Determine the [x, y] coordinate at the center of the cell enclosing the given text.  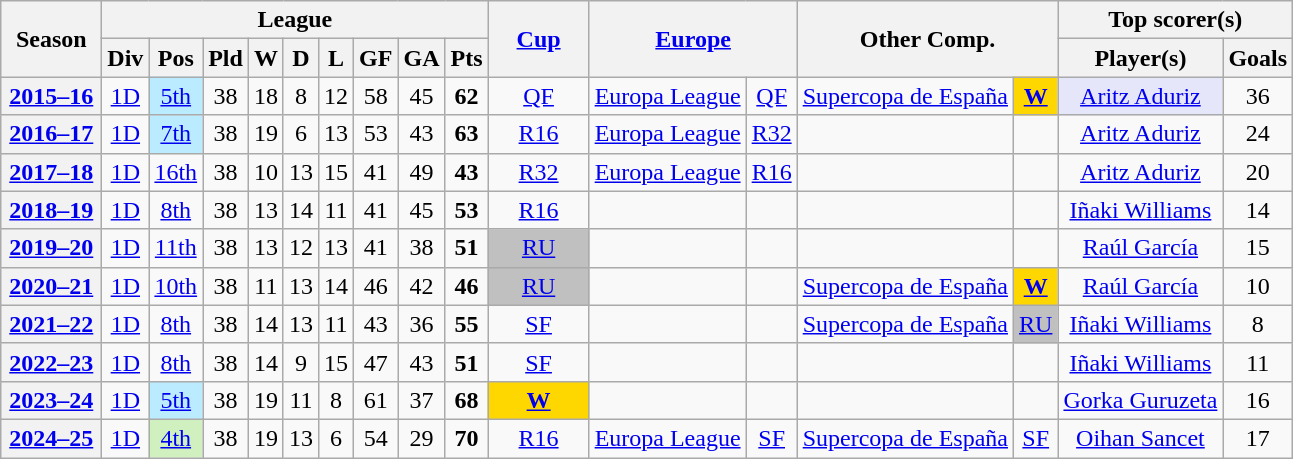
Pos [176, 58]
62 [466, 96]
20 [1258, 172]
2017–18 [52, 172]
Oihan Sancet [1140, 438]
Pts [466, 58]
League [295, 20]
2021–22 [52, 324]
7th [176, 134]
17 [1258, 438]
49 [422, 172]
Goals [1258, 58]
Season [52, 39]
D [300, 58]
54 [376, 438]
2022–23 [52, 362]
L [336, 58]
18 [266, 96]
Europe [693, 39]
Pld [226, 58]
42 [422, 286]
2024–25 [52, 438]
GA [422, 58]
68 [466, 400]
2023–24 [52, 400]
47 [376, 362]
37 [422, 400]
24 [1258, 134]
10th [176, 286]
63 [466, 134]
29 [422, 438]
9 [300, 362]
70 [466, 438]
2020–21 [52, 286]
Player(s) [1140, 58]
2018–19 [52, 210]
11th [176, 248]
58 [376, 96]
2019–20 [52, 248]
Top scorer(s) [1176, 20]
Cup [538, 39]
Gorka Guruzeta [1140, 400]
4th [176, 438]
Other Comp. [928, 39]
Div [126, 58]
16 [1258, 400]
16th [176, 172]
GF [376, 58]
61 [376, 400]
2015–16 [52, 96]
55 [466, 324]
2016–17 [52, 134]
